Pinpoint the cell where the given text exists, returning its [X, Y] midpoint coordinate. 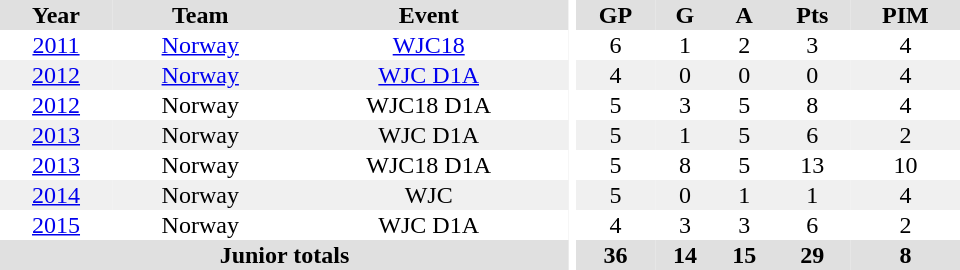
Pts [812, 15]
WJC [428, 195]
PIM [906, 15]
GP [616, 15]
Year [56, 15]
A [744, 15]
36 [616, 255]
29 [812, 255]
15 [744, 255]
10 [906, 165]
2011 [56, 45]
Junior totals [284, 255]
2014 [56, 195]
13 [812, 165]
Team [200, 15]
2015 [56, 225]
Event [428, 15]
G [684, 15]
WJC18 [428, 45]
14 [684, 255]
